Search for the cell housing the specified text and yield its (X, Y) center coordinate. 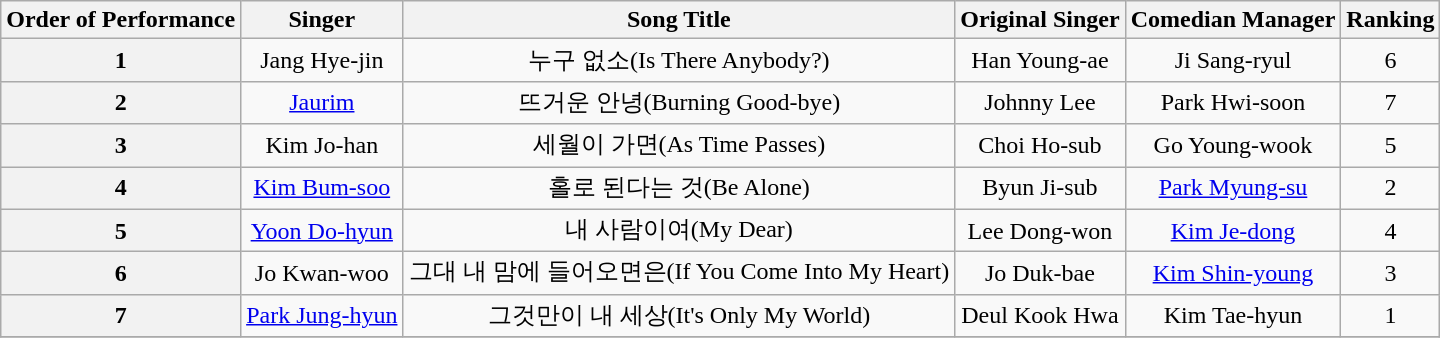
Deul Kook Hwa (1040, 316)
Kim Je-dong (1233, 230)
Byun Ji-sub (1040, 188)
Park Jung-hyun (322, 316)
Song Title (679, 20)
Jang Hye-jin (322, 60)
Singer (322, 20)
그것만이 내 세상(It's Only My World) (679, 316)
Lee Dong-won (1040, 230)
Comedian Manager (1233, 20)
홀로 된다는 것(Be Alone) (679, 188)
Kim Bum-soo (322, 188)
Park Myung-su (1233, 188)
Kim Tae-hyun (1233, 316)
Order of Performance (121, 20)
뜨거운 안녕(Burning Good-bye) (679, 102)
Jo Duk-bae (1040, 274)
Kim Shin-young (1233, 274)
Original Singer (1040, 20)
Johnny Lee (1040, 102)
Kim Jo-han (322, 146)
Jaurim (322, 102)
Park Hwi-soon (1233, 102)
그대 내 맘에 들어오면은(If You Come Into My Heart) (679, 274)
내 사람이여(My Dear) (679, 230)
세월이 가면(As Time Passes) (679, 146)
Yoon Do-hyun (322, 230)
Choi Ho-sub (1040, 146)
Go Young-wook (1233, 146)
Ranking (1390, 20)
Ji Sang-ryul (1233, 60)
Han Young-ae (1040, 60)
누구 없소(Is There Anybody?) (679, 60)
Jo Kwan-woo (322, 274)
